Extract the [x, y] coordinate from the center of the cell holding the provided text.  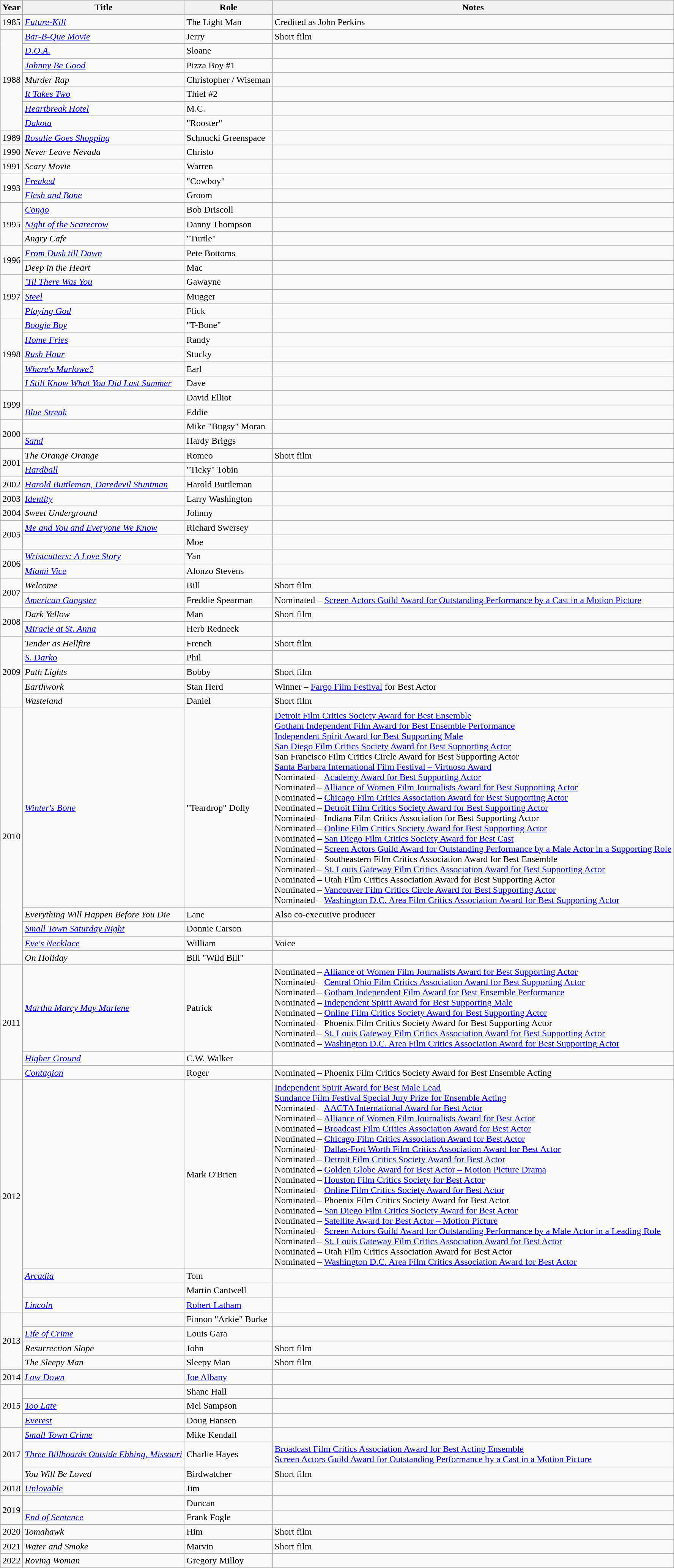
Miracle at St. Anna [104, 629]
Hardball [104, 470]
Night of the Scarecrow [104, 224]
"Cowboy" [228, 181]
Where's Marlowe? [104, 369]
Romeo [228, 455]
Mark O'Brien [228, 1174]
Mike "Bugsy" Moran [228, 427]
Christopher / Wiseman [228, 80]
Home Fries [104, 340]
Resurrection Slope [104, 1348]
2018 [11, 1488]
Sweet Underground [104, 513]
Boogie Boy [104, 325]
'Til There Was You [104, 282]
2014 [11, 1377]
Him [228, 1532]
1999 [11, 405]
Dave [228, 383]
Charlie Hayes [228, 1455]
William [228, 943]
2006 [11, 564]
C.W. Walker [228, 1058]
Role [228, 8]
2015 [11, 1406]
I Still Know What You Did Last Summer [104, 383]
Harold Buttleman, Daredevil Stuntman [104, 484]
Thief #2 [228, 94]
Jerry [228, 36]
Future-Kill [104, 22]
2021 [11, 1546]
Broadcast Film Critics Association Award for Best Acting EnsembleScreen Actors Guild Award for Outstanding Performance by a Cast in a Motion Picture [473, 1455]
Nominated – Phoenix Film Critics Society Award for Best Ensemble Acting [473, 1073]
Tender as Hellfire [104, 643]
Sleepy Man [228, 1363]
Tomahawk [104, 1532]
Dark Yellow [104, 614]
You Will Be Loved [104, 1474]
2019 [11, 1510]
2002 [11, 484]
Small Town Crime [104, 1435]
2004 [11, 513]
Marvin [228, 1546]
2007 [11, 593]
Gregory Milloy [228, 1561]
Mugger [228, 296]
Everything Will Happen Before You Die [104, 914]
On Holiday [104, 958]
Warren [228, 166]
Groom [228, 195]
Three Billboards Outside Ebbing, Missouri [104, 1455]
Pete Bottoms [228, 253]
Moe [228, 542]
1997 [11, 296]
Yan [228, 556]
Bill [228, 585]
Deep in the Heart [104, 268]
D.O.A. [104, 51]
1996 [11, 260]
The Sleepy Man [104, 1363]
Roving Woman [104, 1561]
Phil [228, 658]
Miami Vice [104, 571]
Playing God [104, 311]
Scary Movie [104, 166]
Man [228, 614]
Freddie Spearman [228, 600]
Lincoln [104, 1305]
"T-Bone" [228, 325]
2003 [11, 499]
Stan Herd [228, 687]
Pizza Boy #1 [228, 65]
Congo [104, 210]
Low Down [104, 1377]
2020 [11, 1532]
Robert Latham [228, 1305]
Bobby [228, 672]
Blue Streak [104, 412]
Christo [228, 152]
Herb Redneck [228, 629]
Earl [228, 369]
Gawayne [228, 282]
Nominated – Screen Actors Guild Award for Outstanding Performance by a Cast in a Motion Picture [473, 600]
Dakota [104, 123]
Water and Smoke [104, 1546]
Mike Kendall [228, 1435]
S. Darko [104, 658]
"Teardrop" Dolly [228, 808]
Sand [104, 441]
Rosalie Goes Shopping [104, 137]
Small Town Saturday Night [104, 929]
"Rooster" [228, 123]
Everest [104, 1420]
"Turtle" [228, 239]
The Light Man [228, 22]
1998 [11, 354]
1989 [11, 137]
End of Sentence [104, 1517]
2012 [11, 1196]
Also co-executive producer [473, 914]
2005 [11, 535]
2008 [11, 621]
2017 [11, 1455]
Finnon "Arkie" Burke [228, 1319]
Winner – Fargo Film Festival for Best Actor [473, 687]
Tom [228, 1276]
Martha Marcy May Marlene [104, 1008]
The Orange Orange [104, 455]
Credited as John Perkins [473, 22]
Arcadia [104, 1276]
Unlovable [104, 1488]
Year [11, 8]
Mac [228, 268]
Lane [228, 914]
Birdwatcher [228, 1474]
Bob Driscoll [228, 210]
Winter's Bone [104, 808]
Patrick [228, 1008]
Donnie Carson [228, 929]
Shane Hall [228, 1392]
Rush Hour [104, 354]
Identity [104, 499]
Frank Fogle [228, 1517]
French [228, 643]
Steel [104, 296]
2010 [11, 837]
2000 [11, 434]
Welcome [104, 585]
Heartbreak Hotel [104, 109]
Larry Washington [228, 499]
Never Leave Nevada [104, 152]
Eddie [228, 412]
Martin Cantwell [228, 1290]
1990 [11, 152]
Louis Gara [228, 1334]
Path Lights [104, 672]
2009 [11, 672]
Bar-B-Que Movie [104, 36]
Higher Ground [104, 1058]
Life of Crime [104, 1334]
M.C. [228, 109]
Johnny Be Good [104, 65]
Daniel [228, 701]
David Elliot [228, 397]
Hardy Briggs [228, 441]
1995 [11, 224]
2011 [11, 1023]
Freaked [104, 181]
Schnucki Greenspace [228, 137]
Sloane [228, 51]
John [228, 1348]
Flesh and Bone [104, 195]
Contagion [104, 1073]
2022 [11, 1561]
Joe Albany [228, 1377]
Flick [228, 311]
Title [104, 8]
Jim [228, 1488]
Harold Buttleman [228, 484]
Randy [228, 340]
Danny Thompson [228, 224]
Doug Hansen [228, 1420]
Roger [228, 1073]
"Ticky" Tobin [228, 470]
1985 [11, 22]
2013 [11, 1341]
It Takes Two [104, 94]
Me and You and Everyone We Know [104, 528]
2001 [11, 463]
Mel Sampson [228, 1406]
Wristcutters: A Love Story [104, 556]
Richard Swersey [228, 528]
Notes [473, 8]
1991 [11, 166]
Angry Cafe [104, 239]
Wasteland [104, 701]
Stucky [228, 354]
From Dusk till Dawn [104, 253]
Alonzo Stevens [228, 571]
Duncan [228, 1503]
1988 [11, 80]
Voice [473, 943]
American Gangster [104, 600]
Eve's Necklace [104, 943]
1993 [11, 188]
Too Late [104, 1406]
Bill "Wild Bill" [228, 958]
Johnny [228, 513]
Murder Rap [104, 80]
Earthwork [104, 687]
